Determine the [x, y] coordinate at the center of the cell enclosing the given text.  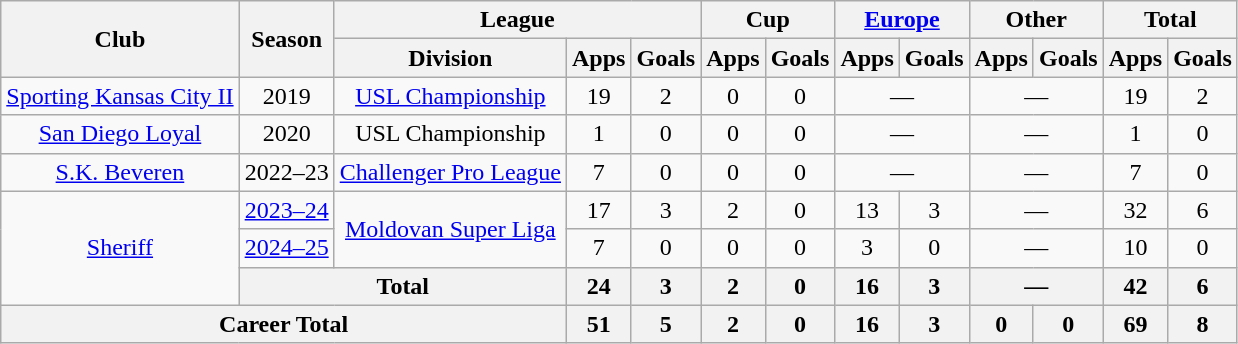
2022–23 [286, 172]
51 [599, 324]
8 [1203, 324]
Moldovan Super Liga [450, 229]
Club [120, 39]
10 [1135, 248]
Cup [768, 20]
Season [286, 39]
5 [666, 324]
Sheriff [120, 248]
Challenger Pro League [450, 172]
S.K. Beveren [120, 172]
Europe [902, 20]
42 [1135, 286]
League [517, 20]
24 [599, 286]
Sporting Kansas City II [120, 96]
2023–24 [286, 210]
2020 [286, 134]
32 [1135, 210]
13 [867, 210]
San Diego Loyal [120, 134]
69 [1135, 324]
2019 [286, 96]
2024–25 [286, 248]
Career Total [284, 324]
Other [1036, 20]
Division [450, 58]
17 [599, 210]
